Capture the cell that displays the provided text and extract its [X, Y] central coordinate. 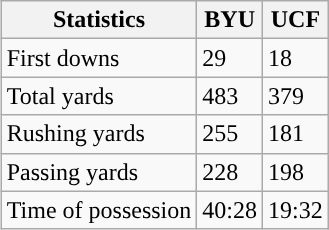
Passing yards [99, 172]
228 [230, 172]
Time of possession [99, 210]
Statistics [99, 20]
Total yards [99, 96]
First downs [99, 58]
Rushing yards [99, 134]
29 [230, 58]
483 [230, 96]
40:28 [230, 210]
255 [230, 134]
181 [296, 134]
379 [296, 96]
UCF [296, 20]
BYU [230, 20]
198 [296, 172]
18 [296, 58]
19:32 [296, 210]
